Scan for the cell matching the given text and deliver its (x, y) coordinate at center. 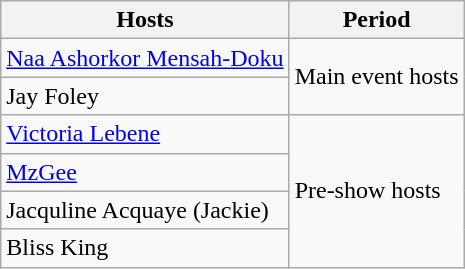
Naa Ashorkor Mensah-Doku (145, 58)
Victoria Lebene (145, 134)
Jacquline Acquaye (Jackie) (145, 210)
Pre-show hosts (376, 191)
Period (376, 20)
Hosts (145, 20)
Jay Foley (145, 96)
Main event hosts (376, 77)
Bliss King (145, 248)
MzGee (145, 172)
